Determine the (x, y) coordinate at the center of the cell enclosing the given text.  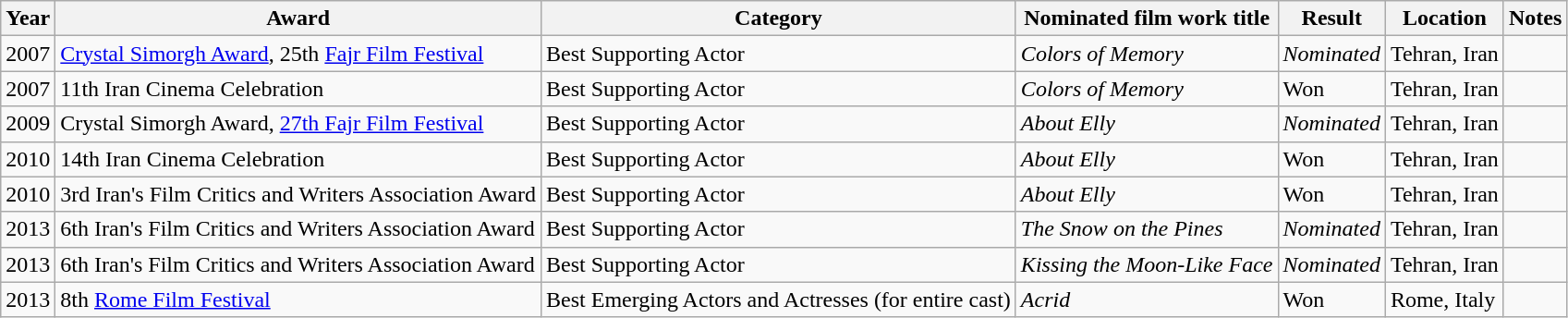
Crystal Simorgh Award, 25th Fajr Film Festival (298, 54)
14th Iran Cinema Celebration (298, 159)
Kissing the Moon-Like Face (1147, 264)
8th Rome Film Festival (298, 300)
Award (298, 18)
3rd Iran's Film Critics and Writers Association Award (298, 194)
Category (779, 18)
Result (1331, 18)
Rome, Italy (1444, 300)
11th Iran Cinema Celebration (298, 89)
Nominated film work title (1147, 18)
Year (28, 18)
Notes (1535, 18)
Crystal Simorgh Award, 27th Fajr Film Festival (298, 124)
2009 (28, 124)
The Snow on the Pines (1147, 229)
Acrid (1147, 300)
Best Emerging Actors and Actresses (for entire cast) (779, 300)
Location (1444, 18)
